Provide the [X, Y] coordinate of the cell's center where the given text is located.  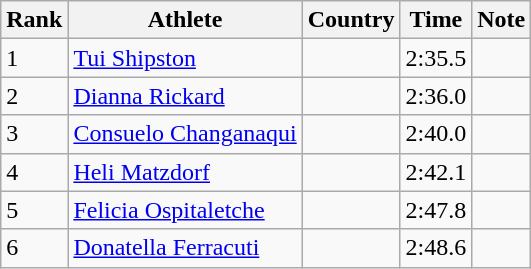
Athlete [185, 20]
Heli Matzdorf [185, 172]
4 [34, 172]
Time [436, 20]
Country [351, 20]
2:48.6 [436, 248]
Note [502, 20]
Donatella Ferracuti [185, 248]
2:40.0 [436, 134]
2:35.5 [436, 58]
2:36.0 [436, 96]
Consuelo Changanaqui [185, 134]
Felicia Ospitaletche [185, 210]
Rank [34, 20]
Dianna Rickard [185, 96]
Tui Shipston [185, 58]
6 [34, 248]
3 [34, 134]
1 [34, 58]
2 [34, 96]
5 [34, 210]
2:47.8 [436, 210]
2:42.1 [436, 172]
